Extract the [X, Y] coordinate from the center of the cell holding the provided text.  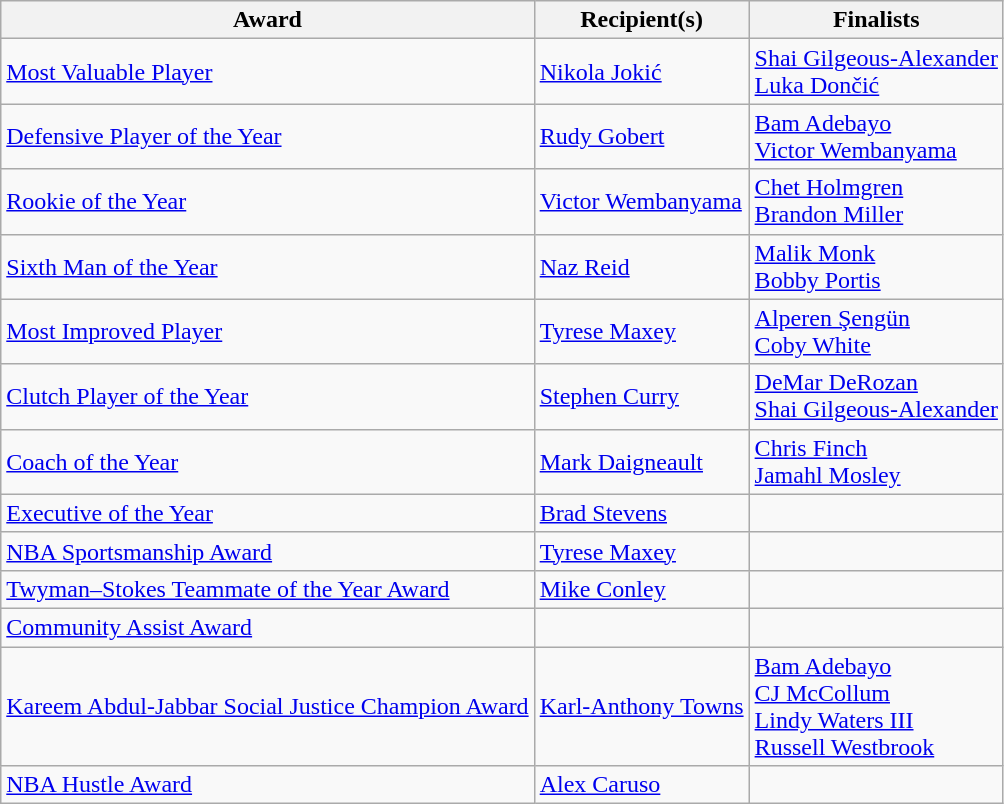
Chet Holmgren Brandon Miller [876, 202]
Rudy Gobert [642, 136]
Community Assist Award [268, 627]
NBA Sportsmanship Award [268, 551]
Most Valuable Player [268, 72]
Brad Stevens [642, 513]
Karl-Anthony Towns [642, 706]
NBA Hustle Award [268, 785]
Alex Caruso [642, 785]
Sixth Man of the Year [268, 266]
Mark Daigneault [642, 462]
Mike Conley [642, 589]
Executive of the Year [268, 513]
Shai Gilgeous-Alexander Luka Dončić [876, 72]
Bam Adebayo CJ McCollum Lindy Waters III Russell Westbrook [876, 706]
Alperen Şengün Coby White [876, 332]
Kareem Abdul-Jabbar Social Justice Champion Award [268, 706]
Coach of the Year [268, 462]
Naz Reid [642, 266]
Defensive Player of the Year [268, 136]
Clutch Player of the Year [268, 396]
Rookie of the Year [268, 202]
Malik Monk Bobby Portis [876, 266]
Twyman–Stokes Teammate of the Year Award [268, 589]
Recipient(s) [642, 20]
Finalists [876, 20]
Nikola Jokić [642, 72]
Victor Wembanyama [642, 202]
Bam Adebayo Victor Wembanyama [876, 136]
Most Improved Player [268, 332]
DeMar DeRozan Shai Gilgeous-Alexander [876, 396]
Award [268, 20]
Stephen Curry [642, 396]
Chris Finch Jamahl Mosley [876, 462]
